Detect which cell encompasses the target text, then output its (X, Y) center coordinate. 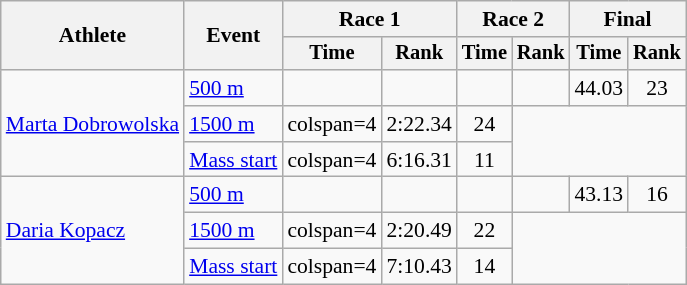
Event (233, 36)
7:10.43 (418, 267)
2:22.34 (418, 124)
44.03 (598, 88)
16 (657, 195)
2:20.49 (418, 231)
11 (484, 160)
22 (484, 231)
23 (657, 88)
43.13 (598, 195)
Race 1 (370, 19)
6:16.31 (418, 160)
24 (484, 124)
Daria Kopacz (92, 230)
Final (627, 19)
Marta Dobrowolska (92, 124)
Race 2 (513, 19)
14 (484, 267)
Athlete (92, 36)
